Find where the given text appears and provide that cell's center as (x, y) coordinate. 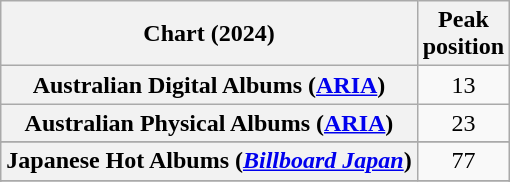
Chart (2024) (209, 34)
23 (463, 123)
Australian Digital Albums (ARIA) (209, 85)
77 (463, 161)
13 (463, 85)
Peakposition (463, 34)
Australian Physical Albums (ARIA) (209, 123)
Japanese Hot Albums (Billboard Japan) (209, 161)
